Return the [x, y] coordinate for the center point of the cell that contains the specified text.  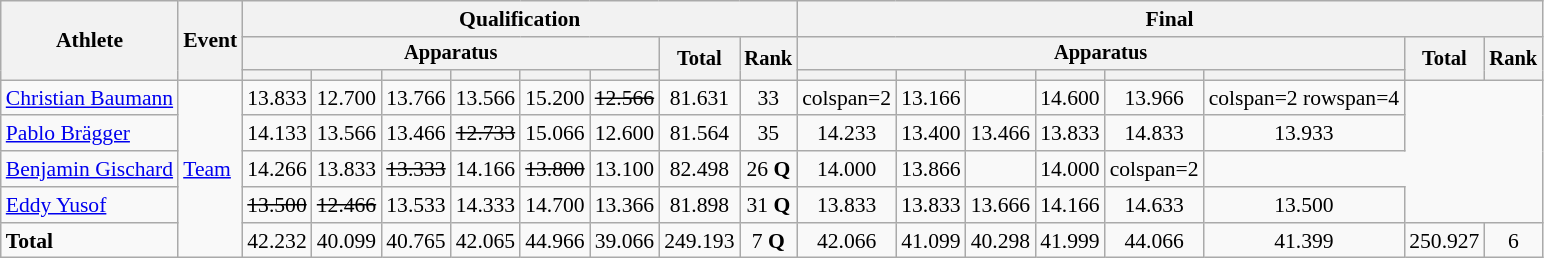
Christian Baumann [90, 98]
14.133 [276, 134]
14.633 [1154, 205]
Pablo Brägger [90, 134]
Benjamin Gischard [90, 169]
14.233 [846, 134]
13.666 [1000, 205]
14.333 [486, 205]
Event [210, 40]
Team [210, 169]
14.266 [276, 169]
13.400 [930, 134]
15.066 [554, 134]
13.866 [930, 169]
33 [769, 98]
12.733 [486, 134]
14.600 [1070, 98]
13.533 [416, 205]
12.566 [624, 98]
82.498 [699, 169]
13.100 [624, 169]
Final [1170, 19]
81.631 [699, 98]
81.564 [699, 134]
31 Q [769, 205]
81.898 [699, 205]
26 Q [769, 169]
12.600 [624, 134]
14.833 [1154, 134]
12.466 [346, 205]
13.166 [930, 98]
Athlete [90, 40]
Eddy Yusof [90, 205]
14.700 [554, 205]
13.966 [1154, 98]
13.333 [416, 169]
13.933 [1304, 134]
colspan=2 rowspan=4 [1304, 98]
13.766 [416, 98]
Qualification [520, 19]
13.800 [554, 169]
35 [769, 134]
12.700 [346, 98]
13.366 [624, 205]
15.200 [554, 98]
